Output the (x, y) coordinate of the center of the cell containing the given text.  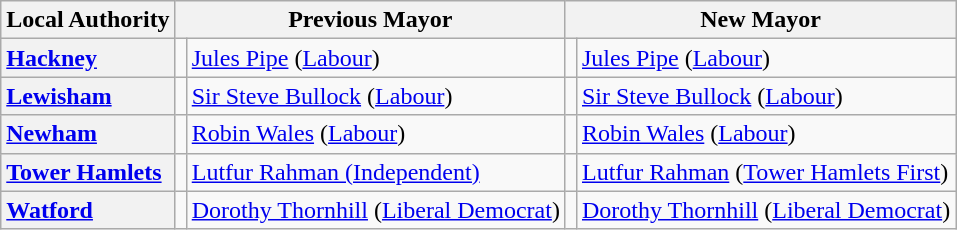
Newham (88, 134)
Lutfur Rahman (Tower Hamlets First) (766, 172)
New Mayor (760, 20)
Hackney (88, 58)
Watford (88, 210)
Local Authority (88, 20)
Tower Hamlets (88, 172)
Previous Mayor (370, 20)
Lutfur Rahman (Independent) (376, 172)
Lewisham (88, 96)
